Identify which cell holds the provided text, then report its [x, y] central coordinate. 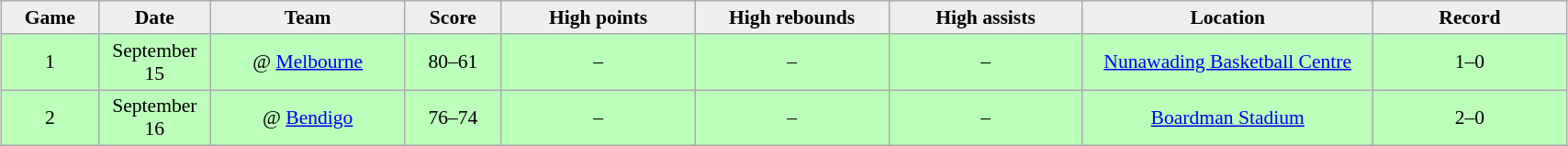
2–0 [1469, 118]
Location [1227, 17]
80–61 [454, 62]
September 16 [154, 118]
1 [50, 62]
Team [308, 17]
@ Melbourne [308, 62]
Nunawading Basketball Centre [1227, 62]
High assists [986, 17]
Game [50, 17]
76–74 [454, 118]
1–0 [1469, 62]
Date [154, 17]
Score [454, 17]
2 [50, 118]
September 15 [154, 62]
@ Bendigo [308, 118]
High points [599, 17]
Boardman Stadium [1227, 118]
High rebounds [791, 17]
Record [1469, 17]
